Identify which cell holds the provided text, then report its (X, Y) central coordinate. 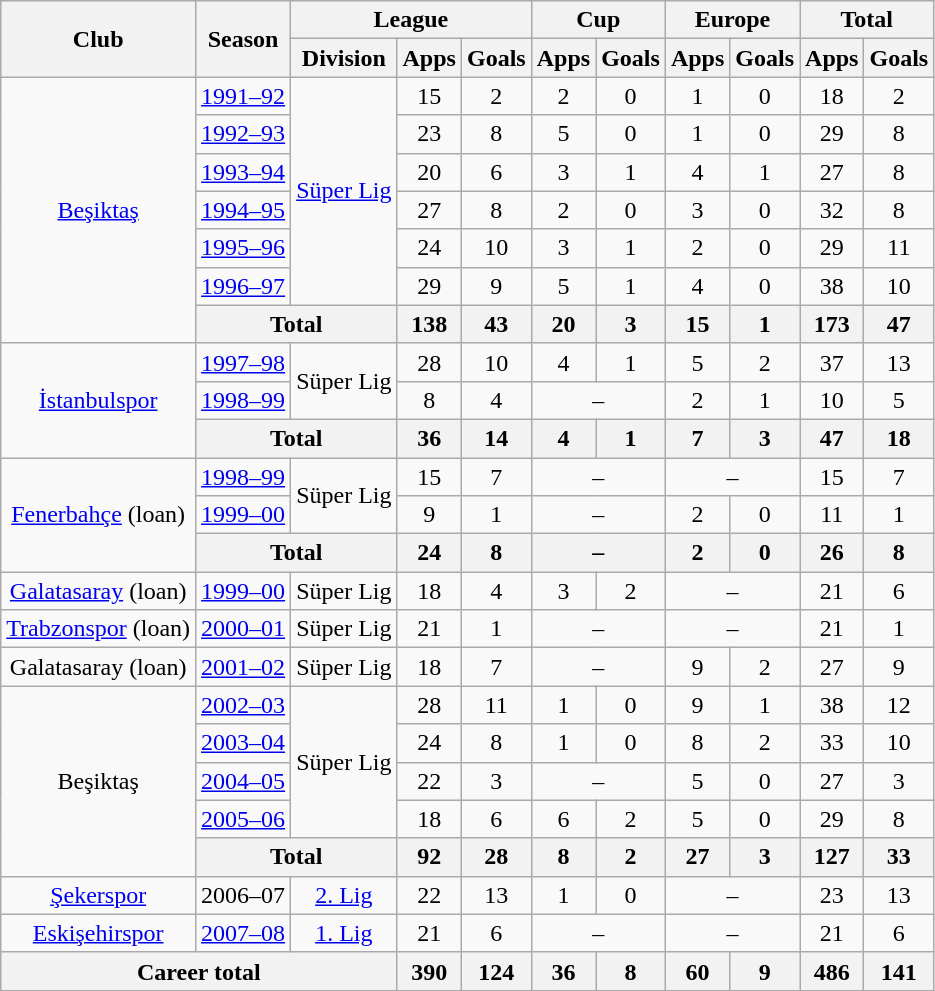
60 (697, 971)
43 (496, 324)
2003–04 (244, 743)
486 (832, 971)
Cup (598, 20)
2005–06 (244, 819)
37 (832, 362)
141 (899, 971)
Fenerbahçe (loan) (98, 515)
2000–01 (244, 629)
124 (496, 971)
Division (344, 58)
390 (429, 971)
Club (98, 39)
2001–02 (244, 667)
127 (832, 857)
1991–92 (244, 96)
2. Lig (344, 895)
12 (899, 705)
1993–94 (244, 172)
Europe (732, 20)
Career total (199, 971)
2002–03 (244, 705)
26 (832, 553)
14 (496, 438)
League (412, 20)
1996–97 (244, 286)
32 (832, 210)
2006–07 (244, 895)
173 (832, 324)
1995–96 (244, 248)
2004–05 (244, 781)
1997–98 (244, 362)
138 (429, 324)
1994–95 (244, 210)
Season (244, 39)
1992–93 (244, 134)
2007–08 (244, 933)
Şekerspor (98, 895)
Trabzonspor (loan) (98, 629)
İstanbulspor (98, 400)
1. Lig (344, 933)
Eskişehirspor (98, 933)
92 (429, 857)
